Locate the cell with the specified text and output its (X, Y) center coordinate. 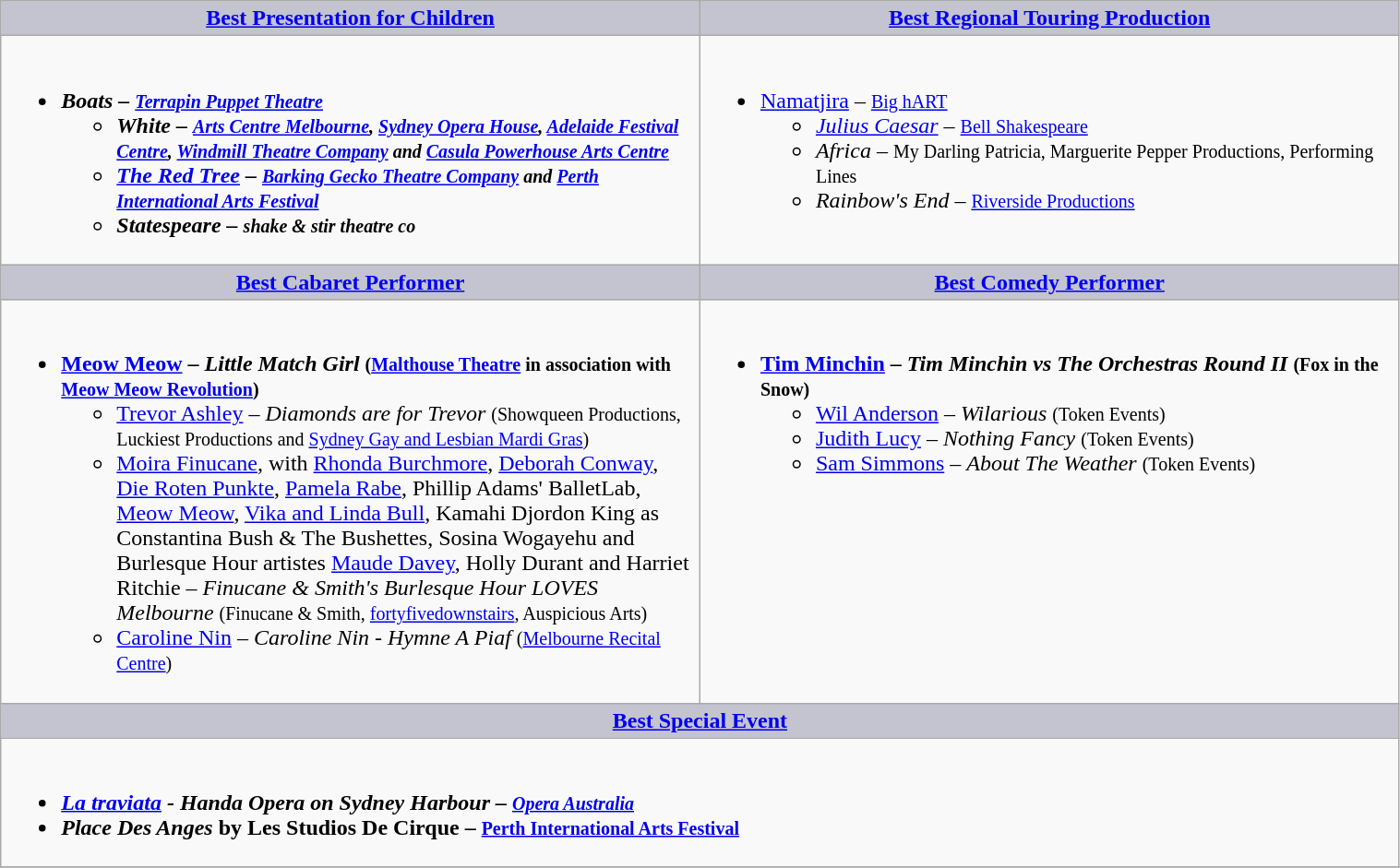
Best Comedy Performer (1049, 282)
Best Cabaret Performer (351, 282)
Best Special Event (700, 720)
Best Presentation for Children (351, 18)
Best Regional Touring Production (1049, 18)
La traviata - Handa Opera on Sydney Harbour – Opera AustraliaPlace Des Anges by Les Studios De Cirque – Perth International Arts Festival (700, 803)
